Provide the [x, y] coordinate of the cell's center where the given text is located.  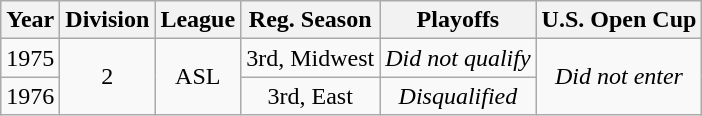
2 [108, 77]
League [198, 20]
Year [30, 20]
U.S. Open Cup [619, 20]
3rd, Midwest [310, 58]
Did not enter [619, 77]
Did not qualify [458, 58]
Playoffs [458, 20]
Reg. Season [310, 20]
Disqualified [458, 96]
1975 [30, 58]
3rd, East [310, 96]
ASL [198, 77]
1976 [30, 96]
Division [108, 20]
